Capture the cell that displays the provided text and extract its (x, y) central coordinate. 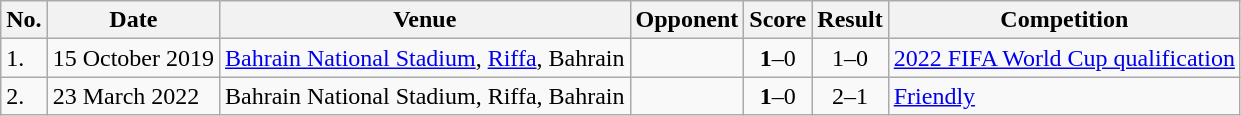
Opponent (687, 20)
Venue (426, 20)
23 March 2022 (133, 96)
Score (778, 20)
2022 FIFA World Cup qualification (1064, 58)
No. (24, 20)
Date (133, 20)
Competition (1064, 20)
Result (850, 20)
15 October 2019 (133, 58)
2–1 (850, 96)
Friendly (1064, 96)
1. (24, 58)
2. (24, 96)
